Output the [X, Y] coordinate of the center of the cell containing the given text.  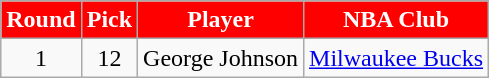
Pick [109, 20]
Player [221, 20]
NBA Club [396, 20]
Milwaukee Bucks [396, 58]
Round [41, 20]
12 [109, 58]
1 [41, 58]
George Johnson [221, 58]
